Find where the given text appears and provide that cell's center as (X, Y) coordinate. 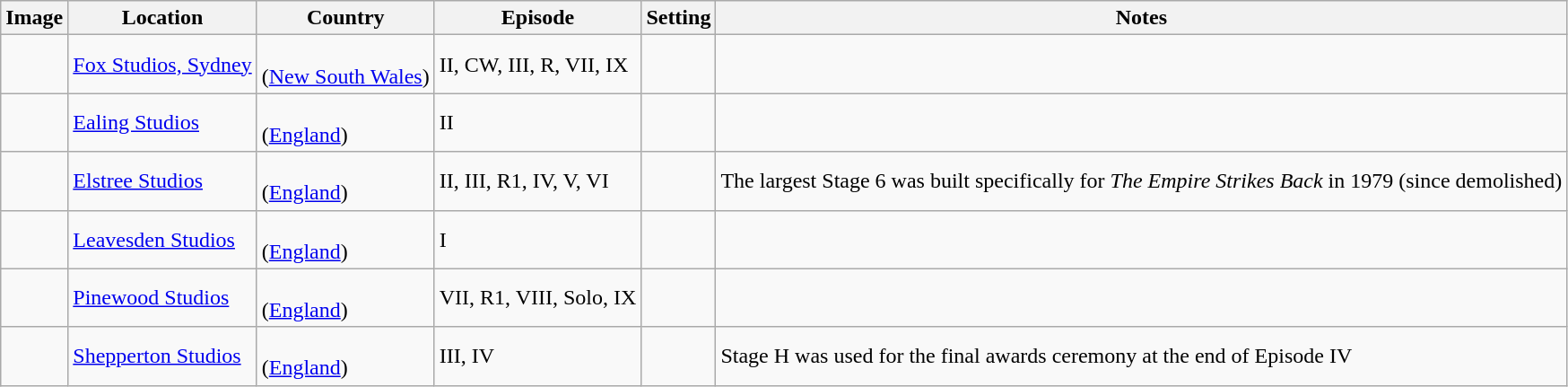
VII, R1, VIII, Solo, IX (538, 298)
Leavesden Studios (162, 239)
Shepperton Studios (162, 356)
(New South Wales) (345, 65)
Elstree Studios (162, 181)
The largest Stage 6 was built specifically for The Empire Strikes Back in 1979 (since demolished) (1141, 181)
Ealing Studios (162, 122)
Image (34, 18)
Setting (678, 18)
Pinewood Studios (162, 298)
Country (345, 18)
Fox Studios, Sydney (162, 65)
Stage H was used for the final awards ceremony at the end of Episode IV (1141, 356)
II (538, 122)
I (538, 239)
II, CW, III, R, VII, IX (538, 65)
Location (162, 18)
Notes (1141, 18)
III, IV (538, 356)
II, III, R1, IV, V, VI (538, 181)
Episode (538, 18)
